For the text-containing cell, return its midpoint in (X, Y) coordinate format. 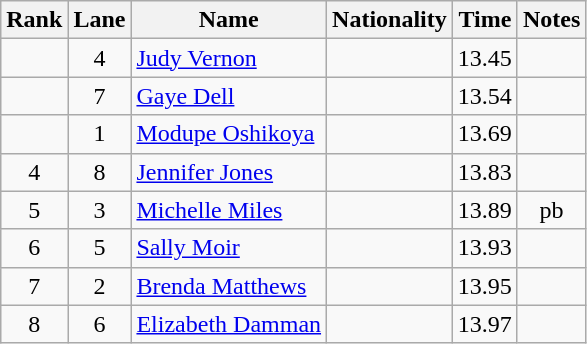
3 (100, 210)
Modupe Oshikoya (229, 134)
13.93 (484, 248)
Time (484, 20)
Sally Moir (229, 248)
13.45 (484, 58)
Brenda Matthews (229, 286)
Jennifer Jones (229, 172)
13.83 (484, 172)
Notes (551, 20)
Lane (100, 20)
13.97 (484, 324)
13.89 (484, 210)
Michelle Miles (229, 210)
2 (100, 286)
13.54 (484, 96)
13.95 (484, 286)
pb (551, 210)
Judy Vernon (229, 58)
Gaye Dell (229, 96)
13.69 (484, 134)
1 (100, 134)
Rank (34, 20)
Name (229, 20)
Nationality (390, 20)
Elizabeth Damman (229, 324)
